From the cell containing the given text, extract its center point as (x, y) coordinate. 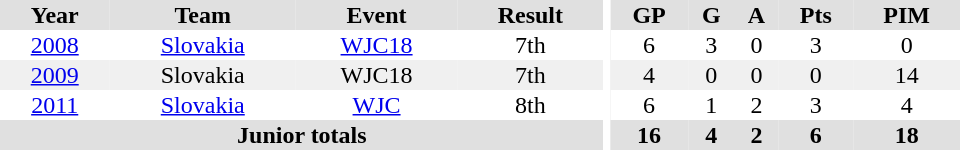
2008 (54, 45)
16 (649, 135)
Result (530, 15)
2009 (54, 75)
A (757, 15)
2011 (54, 105)
Pts (816, 15)
1 (712, 105)
18 (906, 135)
Year (54, 15)
Team (202, 15)
GP (649, 15)
G (712, 15)
Event (376, 15)
8th (530, 105)
14 (906, 75)
WJC (376, 105)
Junior totals (302, 135)
PIM (906, 15)
